Return the (x, y) coordinate for the center point of the cell that contains the specified text.  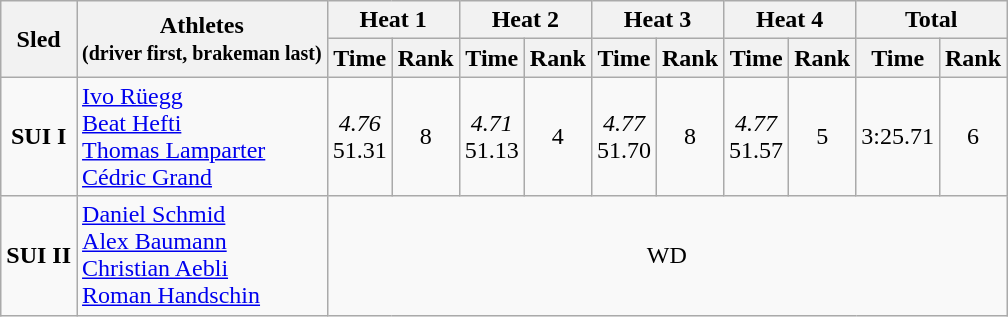
Sled (39, 39)
Ivo RüeggBeat HeftiThomas LamparterCédric Grand (202, 136)
5 (822, 136)
4.7651.31 (360, 136)
Heat 1 (393, 20)
Heat 4 (790, 20)
SUI II (39, 256)
4 (558, 136)
SUI I (39, 136)
4.7151.13 (492, 136)
WD (667, 256)
4.7751.70 (624, 136)
4.7751.57 (756, 136)
3:25.71 (898, 136)
Heat 2 (525, 20)
6 (972, 136)
Total (932, 20)
Heat 3 (657, 20)
Athletes(driver first, brakeman last) (202, 39)
Daniel SchmidAlex BaumannChristian AebliRoman Handschin (202, 256)
